Search for the cell housing the specified text and yield its [X, Y] center coordinate. 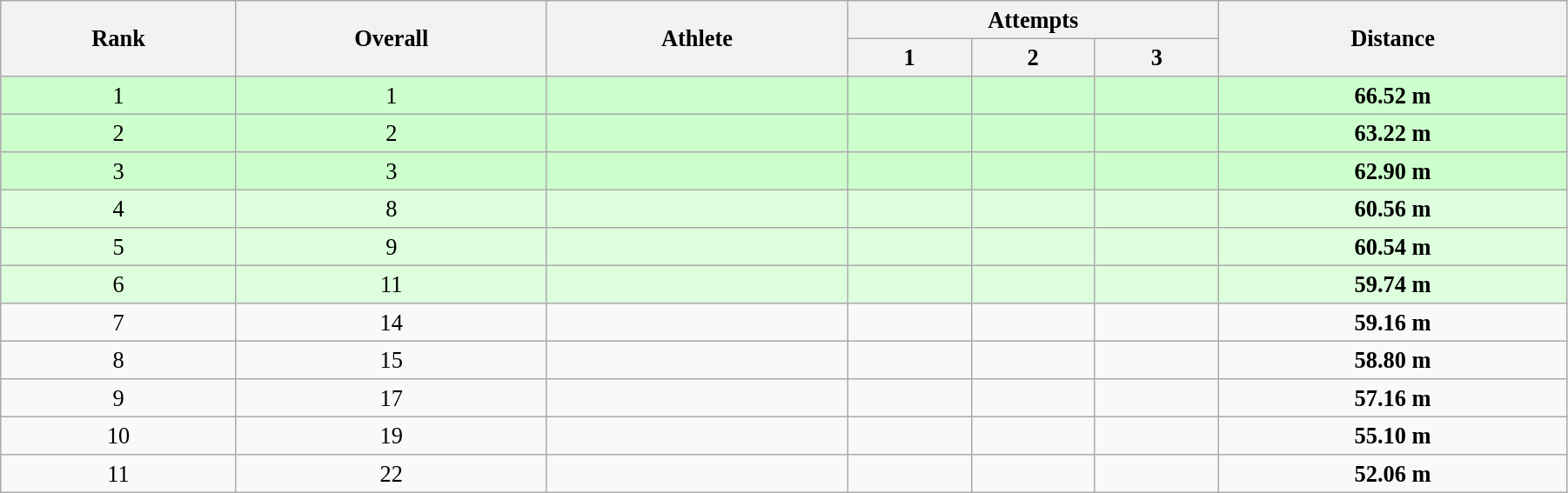
59.16 m [1393, 323]
58.80 m [1393, 360]
62.90 m [1393, 171]
Rank [118, 38]
7 [118, 323]
Distance [1393, 38]
Attempts [1034, 19]
17 [392, 398]
59.74 m [1393, 284]
10 [118, 436]
22 [392, 474]
6 [118, 284]
55.10 m [1393, 436]
Overall [392, 38]
15 [392, 360]
60.54 m [1393, 247]
4 [118, 209]
19 [392, 436]
66.52 m [1393, 95]
14 [392, 323]
5 [118, 247]
57.16 m [1393, 398]
60.56 m [1393, 209]
52.06 m [1393, 474]
Athlete [697, 38]
63.22 m [1393, 133]
